Find where the given text appears and provide that cell's center as [x, y] coordinate. 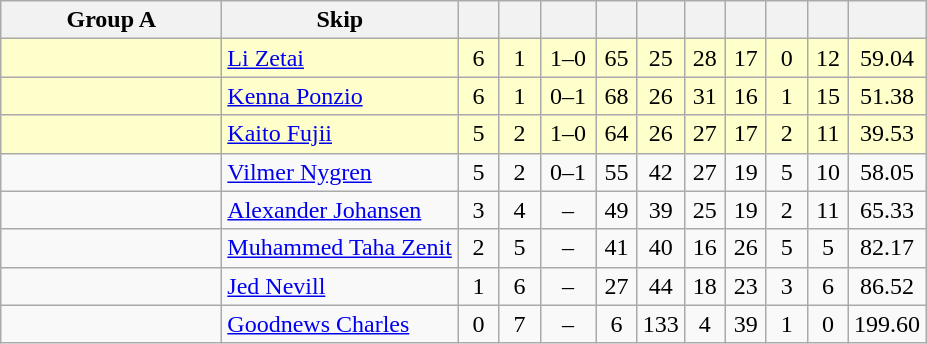
10 [828, 172]
15 [828, 96]
Jed Nevill [340, 286]
Skip [340, 20]
49 [616, 210]
12 [828, 58]
55 [616, 172]
Kaito Fujii [340, 134]
Group A [112, 20]
68 [616, 96]
133 [660, 324]
64 [616, 134]
40 [660, 248]
82.17 [886, 248]
Goodnews Charles [340, 324]
Kenna Ponzio [340, 96]
44 [660, 286]
Muhammed Taha Zenit [340, 248]
39.53 [886, 134]
58.05 [886, 172]
28 [704, 58]
23 [746, 286]
65 [616, 58]
31 [704, 96]
42 [660, 172]
18 [704, 286]
59.04 [886, 58]
51.38 [886, 96]
199.60 [886, 324]
7 [520, 324]
Li Zetai [340, 58]
86.52 [886, 286]
41 [616, 248]
65.33 [886, 210]
Alexander Johansen [340, 210]
Vilmer Nygren [340, 172]
